From the cell containing the given text, extract its center point as [x, y] coordinate. 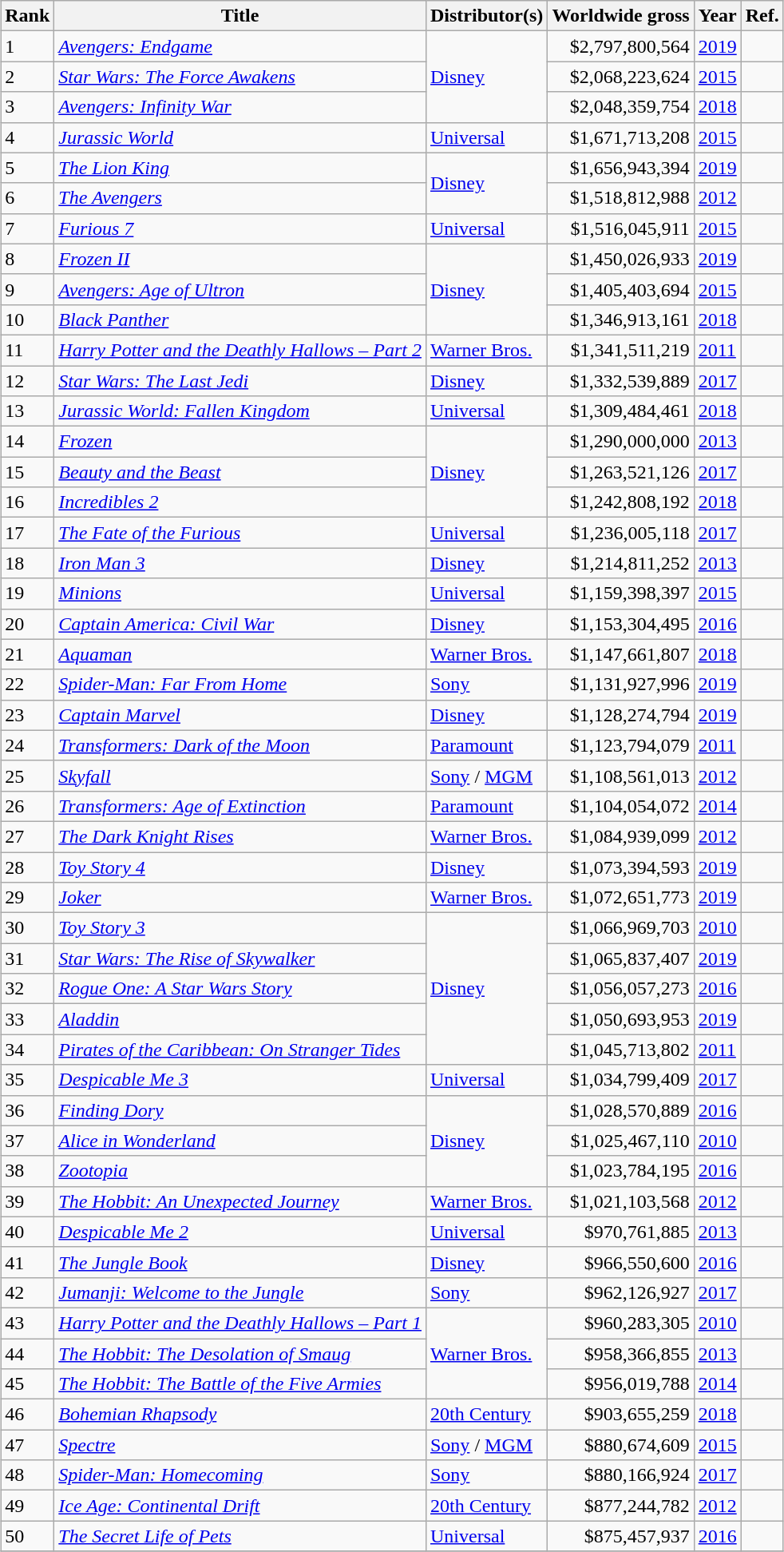
Jumanji: Welcome to the Jungle [240, 1292]
$966,550,600 [621, 1262]
23 [27, 715]
$2,048,359,754 [621, 107]
50 [27, 1536]
Skyfall [240, 776]
33 [27, 1019]
22 [27, 685]
Captain Marvel [240, 715]
Transformers: Age of Extinction [240, 806]
Avengers: Infinity War [240, 107]
32 [27, 989]
Jurassic World: Fallen Kingdom [240, 411]
$1,153,304,495 [621, 624]
The Jungle Book [240, 1262]
20 [27, 624]
Minions [240, 593]
$956,019,788 [621, 1384]
47 [27, 1445]
The Dark Knight Rises [240, 836]
Star Wars: The Rise of Skywalker [240, 959]
42 [27, 1292]
$880,674,609 [621, 1445]
$1,159,398,397 [621, 593]
28 [27, 867]
40 [27, 1232]
$1,341,511,219 [621, 350]
Ice Age: Continental Drift [240, 1506]
$1,045,713,802 [621, 1050]
30 [27, 928]
Bohemian Rhapsody [240, 1415]
27 [27, 836]
8 [27, 259]
34 [27, 1050]
$1,309,484,461 [621, 411]
Avengers: Endgame [240, 46]
$1,066,969,703 [621, 928]
Iron Man 3 [240, 563]
3 [27, 107]
17 [27, 533]
12 [27, 381]
45 [27, 1384]
39 [27, 1201]
7 [27, 228]
1 [27, 46]
Star Wars: The Force Awakens [240, 77]
Worldwide gross [621, 16]
21 [27, 654]
26 [27, 806]
Frozen II [240, 259]
$1,104,054,072 [621, 806]
15 [27, 472]
$1,131,927,996 [621, 685]
$1,656,943,394 [621, 168]
$1,147,661,807 [621, 654]
5 [27, 168]
Spider-Man: Far From Home [240, 685]
The Hobbit: The Battle of the Five Armies [240, 1384]
43 [27, 1323]
Incredibles 2 [240, 502]
Jurassic World [240, 137]
$1,056,057,273 [621, 989]
$1,450,026,933 [621, 259]
$970,761,885 [621, 1232]
$1,084,939,099 [621, 836]
$1,050,693,953 [621, 1019]
$1,072,651,773 [621, 898]
10 [27, 320]
$1,021,103,568 [621, 1201]
41 [27, 1262]
$1,290,000,000 [621, 442]
$877,244,782 [621, 1506]
$1,108,561,013 [621, 776]
Beauty and the Beast [240, 472]
Pirates of the Caribbean: On Stranger Tides [240, 1050]
$2,068,223,624 [621, 77]
$1,065,837,407 [621, 959]
9 [27, 289]
$958,366,855 [621, 1354]
$1,025,467,110 [621, 1141]
$1,034,799,409 [621, 1080]
Aladdin [240, 1019]
The Lion King [240, 168]
$875,457,937 [621, 1536]
The Fate of the Furious [240, 533]
35 [27, 1080]
31 [27, 959]
$880,166,924 [621, 1475]
$962,126,927 [621, 1292]
Finding Dory [240, 1110]
Transformers: Dark of the Moon [240, 745]
$2,797,800,564 [621, 46]
Aquaman [240, 654]
6 [27, 198]
Joker [240, 898]
$1,214,811,252 [621, 563]
Toy Story 3 [240, 928]
The Hobbit: The Desolation of Smaug [240, 1354]
Captain America: Civil War [240, 624]
13 [27, 411]
$1,073,394,593 [621, 867]
29 [27, 898]
Despicable Me 2 [240, 1232]
Frozen [240, 442]
16 [27, 502]
Zootopia [240, 1171]
24 [27, 745]
$903,655,259 [621, 1415]
$1,671,713,208 [621, 137]
2 [27, 77]
19 [27, 593]
Black Panther [240, 320]
$1,236,005,118 [621, 533]
37 [27, 1141]
$1,516,045,911 [621, 228]
Ref. [762, 16]
$960,283,305 [621, 1323]
$1,518,812,988 [621, 198]
Distributor(s) [486, 16]
$1,263,521,126 [621, 472]
Alice in Wonderland [240, 1141]
18 [27, 563]
25 [27, 776]
$1,128,274,794 [621, 715]
The Secret Life of Pets [240, 1536]
11 [27, 350]
$1,023,784,195 [621, 1171]
Toy Story 4 [240, 867]
48 [27, 1475]
49 [27, 1506]
4 [27, 137]
Despicable Me 3 [240, 1080]
$1,242,808,192 [621, 502]
The Hobbit: An Unexpected Journey [240, 1201]
$1,405,403,694 [621, 289]
Rank [27, 16]
44 [27, 1354]
38 [27, 1171]
$1,028,570,889 [621, 1110]
46 [27, 1415]
Harry Potter and the Deathly Hallows – Part 1 [240, 1323]
The Avengers [240, 198]
Title [240, 16]
Rogue One: A Star Wars Story [240, 989]
Spectre [240, 1445]
$1,332,539,889 [621, 381]
$1,346,913,161 [621, 320]
Spider-Man: Homecoming [240, 1475]
Star Wars: The Last Jedi [240, 381]
Avengers: Age of Ultron [240, 289]
Year [717, 16]
$1,123,794,079 [621, 745]
36 [27, 1110]
Furious 7 [240, 228]
Harry Potter and the Deathly Hallows – Part 2 [240, 350]
14 [27, 442]
